Return (X, Y) of the center of cell containing provided text 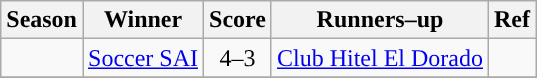
Soccer SAI (142, 58)
Season (42, 20)
Winner (142, 20)
Score (238, 20)
4–3 (238, 58)
Ref (512, 20)
Club Hitel El Dorado (380, 58)
Runners–up (380, 20)
